Scan for the cell matching the given text and deliver its [X, Y] coordinate at center. 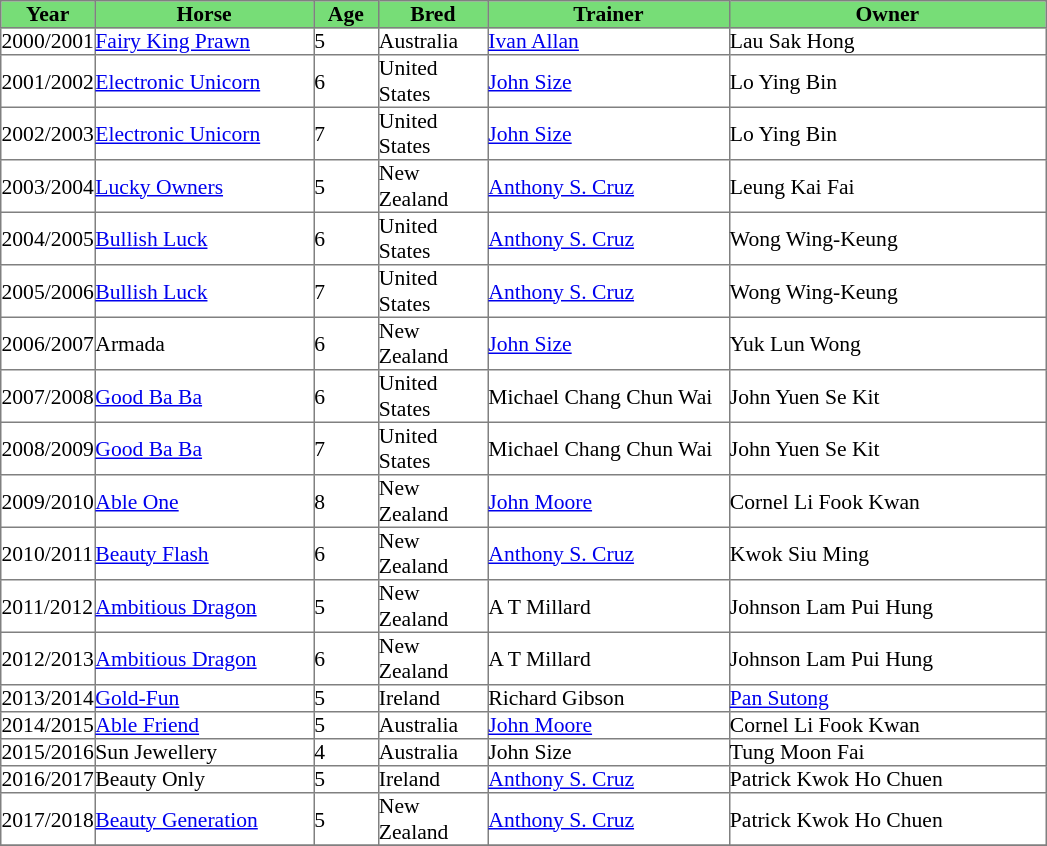
2007/2008 [48, 396]
Beauty Generation [204, 819]
Able One [204, 501]
2008/2009 [48, 448]
Age [346, 14]
Pan Sutong [887, 698]
Gold-Fun [204, 698]
2004/2005 [48, 238]
Ivan Allan [609, 42]
Kwok Siu Ming [887, 553]
2003/2004 [48, 186]
2009/2010 [48, 501]
Sun Jewellery [204, 752]
4 [346, 752]
Yuk Lun Wong [887, 343]
2017/2018 [48, 819]
Able Friend [204, 726]
Beauty Only [204, 780]
2002/2003 [48, 133]
2013/2014 [48, 698]
2000/2001 [48, 42]
Year [48, 14]
8 [346, 501]
2001/2002 [48, 81]
2012/2013 [48, 658]
Horse [204, 14]
Lau Sak Hong [887, 42]
2010/2011 [48, 553]
2006/2007 [48, 343]
2014/2015 [48, 726]
2016/2017 [48, 780]
2015/2016 [48, 752]
Trainer [609, 14]
Fairy King Prawn [204, 42]
Leung Kai Fai [887, 186]
Owner [887, 14]
Richard Gibson [609, 698]
2005/2006 [48, 291]
Tung Moon Fai [887, 752]
Beauty Flash [204, 553]
Lucky Owners [204, 186]
Armada [204, 343]
2011/2012 [48, 606]
Bred [433, 14]
